Find where the given text appears and provide that cell's center as [x, y] coordinate. 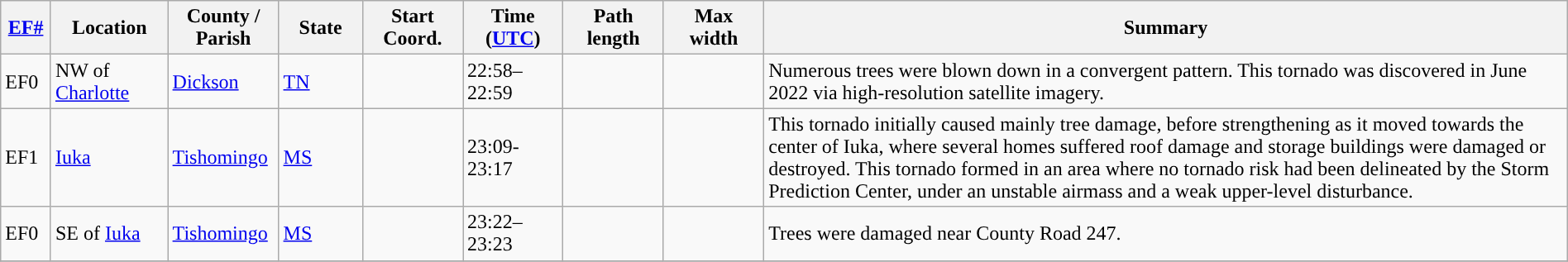
Numerous trees were blown down in a convergent pattern. This tornado was discovered in June 2022 via high-resolution satellite imagery. [1166, 81]
23:22–23:23 [513, 233]
NW of Charlotte [109, 81]
SE of Iuka [109, 233]
Location [109, 28]
Path length [614, 28]
TN [321, 81]
EF1 [26, 157]
Summary [1166, 28]
Start Coord. [412, 28]
Trees were damaged near County Road 247. [1166, 233]
State [321, 28]
Iuka [109, 157]
22:58–22:59 [513, 81]
EF# [26, 28]
Time (UTC) [513, 28]
County / Parish [223, 28]
23:09-23:17 [513, 157]
Max width [713, 28]
Dickson [223, 81]
